Search for the cell housing the specified text and yield its [X, Y] center coordinate. 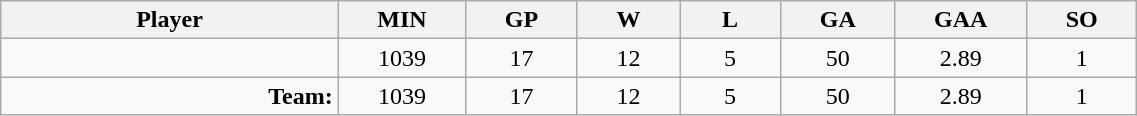
Player [170, 20]
GP [522, 20]
Team: [170, 96]
SO [1081, 20]
MIN [402, 20]
W [628, 20]
GA [838, 20]
L [730, 20]
GAA [961, 20]
